Return (x, y) of the center of cell containing provided text 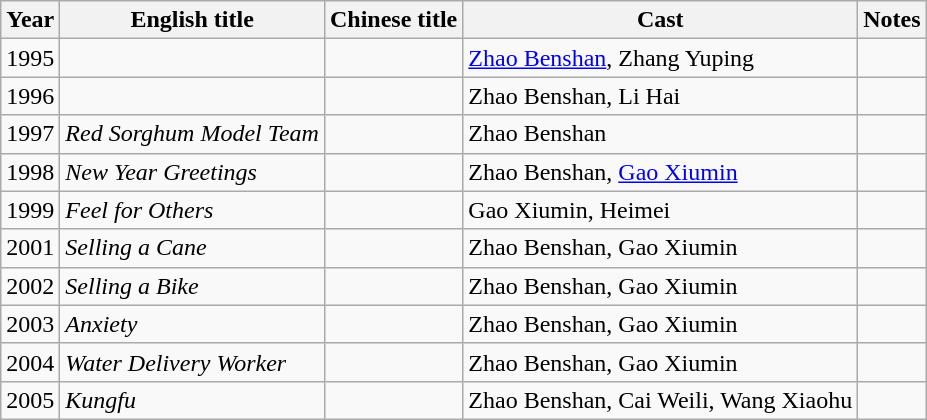
2004 (30, 362)
Zhao Benshan (660, 134)
Cast (660, 20)
Zhao Benshan, Cai Weili, Wang Xiaohu (660, 400)
1999 (30, 210)
2001 (30, 248)
Water Delivery Worker (192, 362)
1997 (30, 134)
Chinese title (393, 20)
Kungfu (192, 400)
2003 (30, 324)
Selling a Cane (192, 248)
Feel for Others (192, 210)
New Year Greetings (192, 172)
Selling a Bike (192, 286)
1996 (30, 96)
Gao Xiumin, Heimei (660, 210)
Year (30, 20)
2002 (30, 286)
Notes (892, 20)
Anxiety (192, 324)
1995 (30, 58)
English title (192, 20)
1998 (30, 172)
2005 (30, 400)
Zhao Benshan, Li Hai (660, 96)
Zhao Benshan, Zhang Yuping (660, 58)
Red Sorghum Model Team (192, 134)
